Output the (x, y) coordinate of the center of the cell containing the given text.  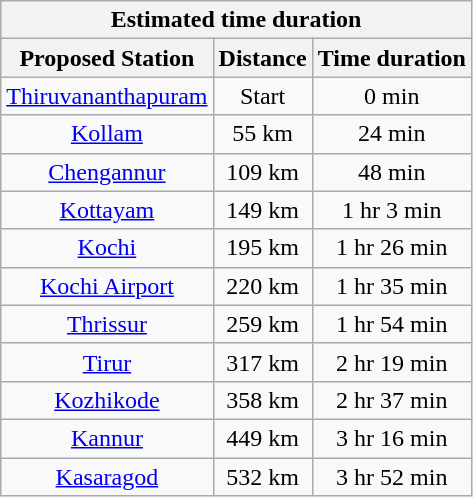
Start (262, 96)
317 km (262, 362)
Distance (262, 58)
55 km (262, 134)
Kasaragod (107, 477)
358 km (262, 400)
24 min (392, 134)
220 km (262, 286)
3 hr 16 min (392, 438)
532 km (262, 477)
Kochi Airport (107, 286)
Thiruvananthapuram (107, 96)
1 hr 26 min (392, 248)
3 hr 52 min (392, 477)
Estimated time duration (236, 20)
1 hr 3 min (392, 210)
Thrissur (107, 324)
48 min (392, 172)
0 min (392, 96)
1 hr 35 min (392, 286)
Tirur (107, 362)
259 km (262, 324)
2 hr 19 min (392, 362)
Kollam (107, 134)
Time duration (392, 58)
Kannur (107, 438)
109 km (262, 172)
Chengannur (107, 172)
195 km (262, 248)
Kozhikode (107, 400)
2 hr 37 min (392, 400)
Kochi (107, 248)
1 hr 54 min (392, 324)
149 km (262, 210)
Kottayam (107, 210)
Proposed Station (107, 58)
449 km (262, 438)
